Pinpoint the cell where the given text exists, returning its (x, y) midpoint coordinate. 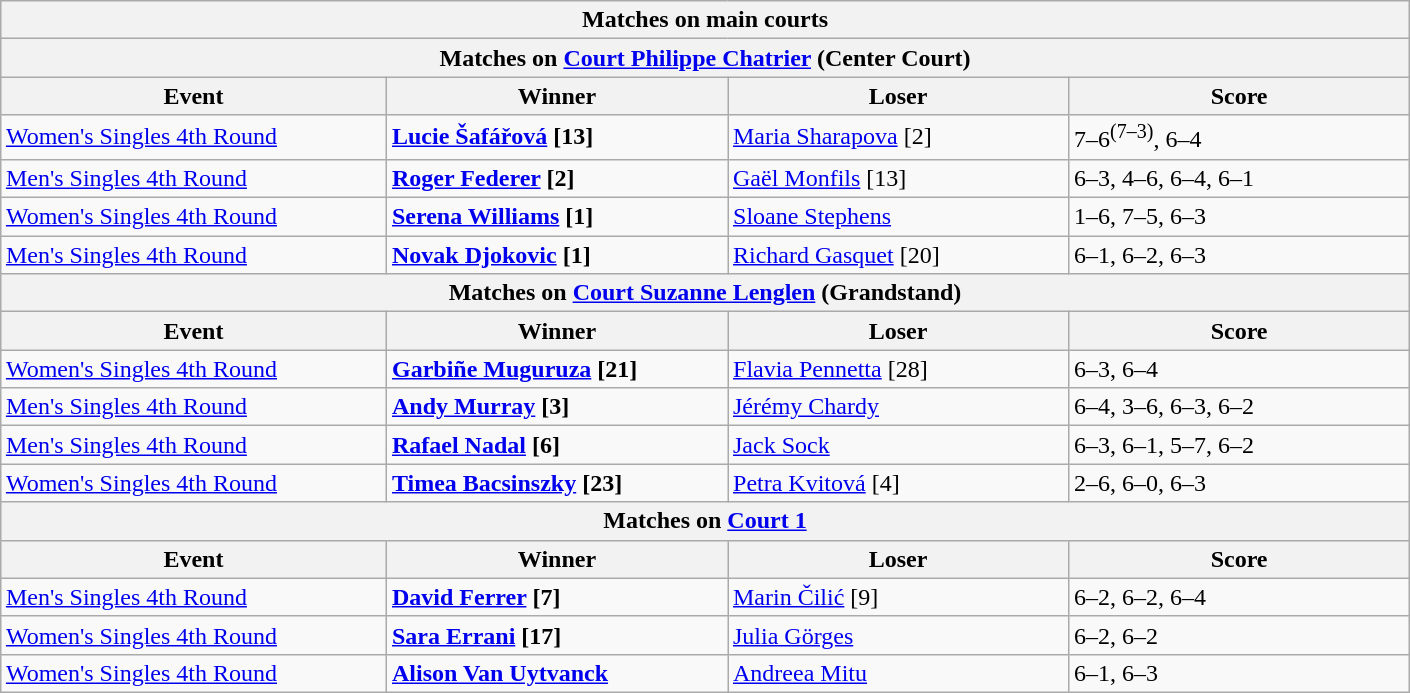
Marin Čilić [9] (898, 597)
Sloane Stephens (898, 217)
7–6(7–3), 6–4 (1240, 138)
Flavia Pennetta [28] (898, 369)
1–6, 7–5, 6–3 (1240, 217)
Matches on main courts (704, 20)
6–1, 6–2, 6–3 (1240, 255)
Alison Van Uytvanck (556, 673)
Matches on Court Suzanne Lenglen (Grandstand) (704, 293)
6–1, 6–3 (1240, 673)
Serena Williams [1] (556, 217)
Rafael Nadal [6] (556, 445)
Garbiñe Muguruza [21] (556, 369)
Timea Bacsinszky [23] (556, 483)
Lucie Šafářová [13] (556, 138)
Julia Görges (898, 635)
Roger Federer [2] (556, 178)
Matches on Court Philippe Chatrier (Center Court) (704, 58)
Jérémy Chardy (898, 407)
Gaël Monfils [13] (898, 178)
Richard Gasquet [20] (898, 255)
6–3, 4–6, 6–4, 6–1 (1240, 178)
6–2, 6–2, 6–4 (1240, 597)
Petra Kvitová [4] (898, 483)
David Ferrer [7] (556, 597)
Novak Djokovic [1] (556, 255)
6–2, 6–2 (1240, 635)
Sara Errani [17] (556, 635)
Maria Sharapova [2] (898, 138)
2–6, 6–0, 6–3 (1240, 483)
6–3, 6–1, 5–7, 6–2 (1240, 445)
Jack Sock (898, 445)
6–3, 6–4 (1240, 369)
Andy Murray [3] (556, 407)
Matches on Court 1 (704, 521)
6–4, 3–6, 6–3, 6–2 (1240, 407)
Andreea Mitu (898, 673)
